Identify which cell holds the provided text, then report its [x, y] central coordinate. 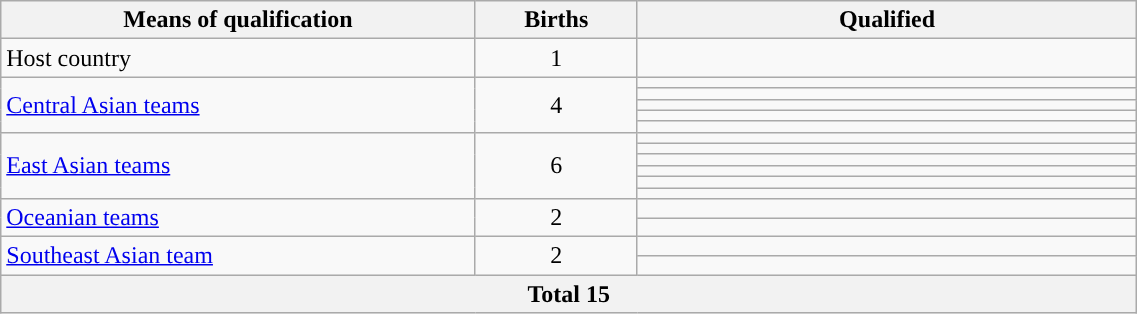
East Asian teams [238, 165]
Southeast Asian team [238, 256]
1 [556, 58]
6 [556, 165]
Qualified [886, 20]
4 [556, 104]
Oceanian teams [238, 218]
Host country [238, 58]
Births [556, 20]
Total 15 [569, 294]
Central Asian teams [238, 104]
Means of qualification [238, 20]
